Pinpoint the cell where the given text exists, returning its [X, Y] midpoint coordinate. 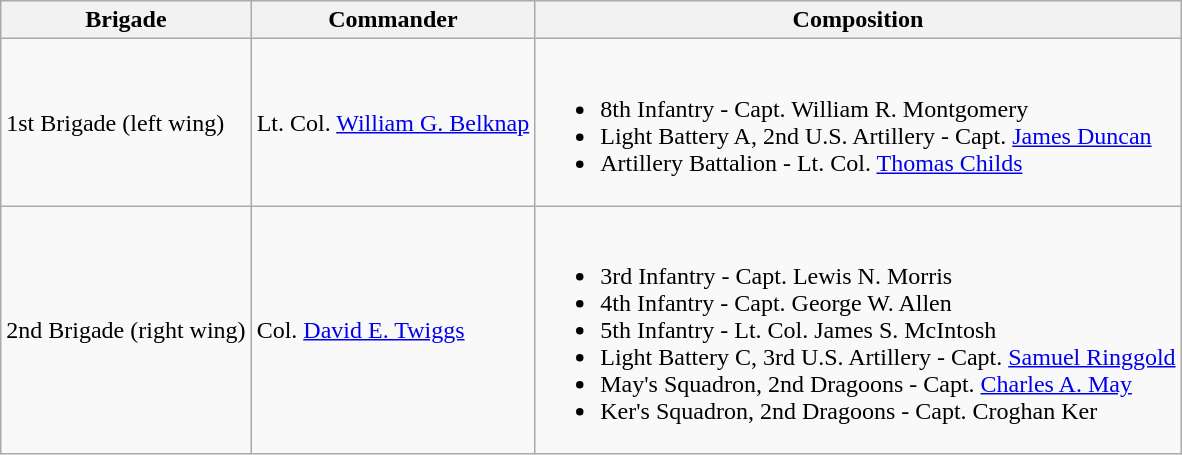
Brigade [126, 20]
Commander [393, 20]
Composition [858, 20]
1st Brigade (left wing) [126, 122]
Col. David E. Twiggs [393, 330]
8th Infantry - Capt. William R. MontgomeryLight Battery A, 2nd U.S. Artillery - Capt. James DuncanArtillery Battalion - Lt. Col. Thomas Childs [858, 122]
2nd Brigade (right wing) [126, 330]
Lt. Col. William G. Belknap [393, 122]
